Pinpoint the cell where the given text exists, returning its (x, y) midpoint coordinate. 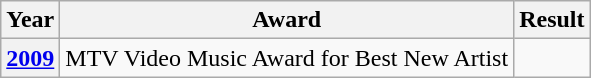
Year (30, 20)
MTV Video Music Award for Best New Artist (287, 58)
2009 (30, 58)
Award (287, 20)
Result (552, 20)
